Determine the [X, Y] coordinate at the center of the cell enclosing the given text.  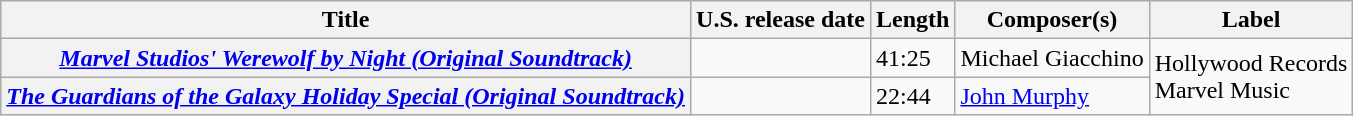
41:25 [912, 58]
22:44 [912, 96]
The Guardians of the Galaxy Holiday Special (Original Soundtrack) [346, 96]
U.S. release date [781, 20]
Label [1251, 20]
Michael Giacchino [1052, 58]
Marvel Studios' Werewolf by Night (Original Soundtrack) [346, 58]
Length [912, 20]
Hollywood RecordsMarvel Music [1251, 77]
Title [346, 20]
John Murphy [1052, 96]
Composer(s) [1052, 20]
